Detect which cell encompasses the target text, then output its (x, y) center coordinate. 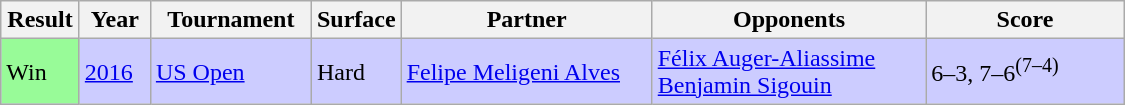
Surface (356, 20)
US Open (230, 72)
Year (114, 20)
Score (1026, 20)
Tournament (230, 20)
6–3, 7–6(7–4) (1026, 72)
Partner (526, 20)
Win (40, 72)
Hard (356, 72)
2016 (114, 72)
Felipe Meligeni Alves (526, 72)
Félix Auger-Aliassime Benjamin Sigouin (789, 72)
Result (40, 20)
Opponents (789, 20)
